Output the (X, Y) coordinate of the center of the cell containing the given text.  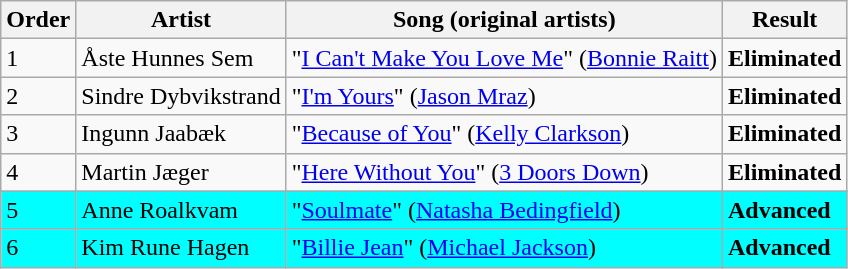
Ingunn Jaabæk (181, 134)
Martin Jæger (181, 172)
"Soulmate" (Natasha Bedingfield) (504, 210)
Kim Rune Hagen (181, 248)
4 (38, 172)
3 (38, 134)
"Here Without You" (3 Doors Down) (504, 172)
Åste Hunnes Sem (181, 58)
Artist (181, 20)
"Billie Jean" (Michael Jackson) (504, 248)
6 (38, 248)
2 (38, 96)
Anne Roalkvam (181, 210)
Order (38, 20)
"I'm Yours" (Jason Mraz) (504, 96)
Song (original artists) (504, 20)
Result (784, 20)
"I Can't Make You Love Me" (Bonnie Raitt) (504, 58)
Sindre Dybvikstrand (181, 96)
"Because of You" (Kelly Clarkson) (504, 134)
1 (38, 58)
5 (38, 210)
